Extract the (x, y) coordinate from the center of the cell holding the provided text.  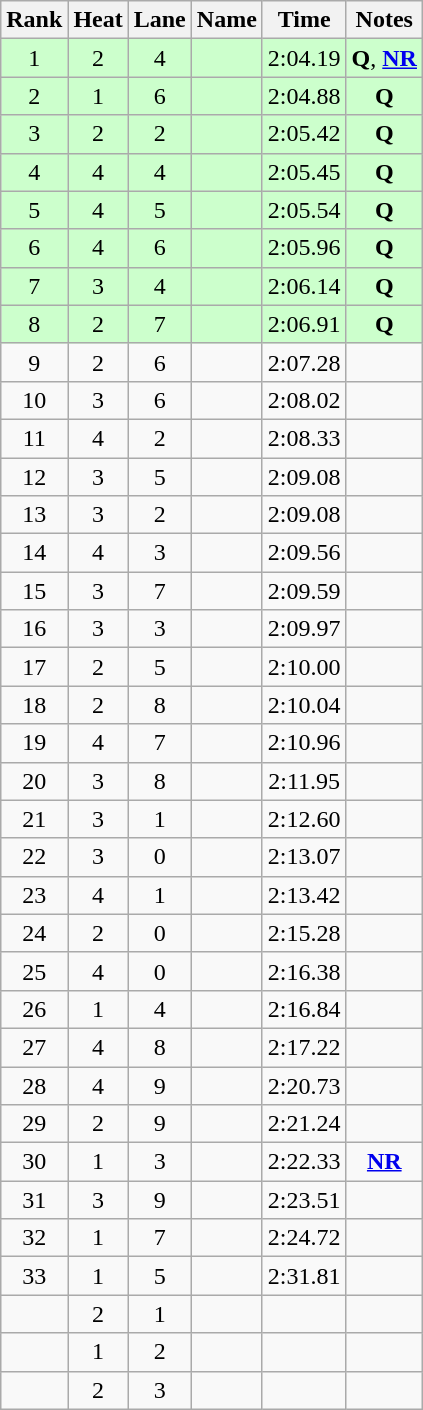
Notes (384, 20)
32 (34, 1238)
2:06.91 (304, 324)
2:13.07 (304, 857)
2:10.96 (304, 743)
21 (34, 819)
Lane (160, 20)
Heat (98, 20)
2:04.88 (304, 96)
Time (304, 20)
10 (34, 400)
22 (34, 857)
31 (34, 1200)
2:31.81 (304, 1276)
2:11.95 (304, 781)
11 (34, 438)
18 (34, 705)
28 (34, 1085)
15 (34, 591)
2:10.04 (304, 705)
33 (34, 1276)
16 (34, 629)
17 (34, 667)
2:12.60 (304, 819)
14 (34, 553)
2:20.73 (304, 1085)
2:04.19 (304, 58)
2:23.51 (304, 1200)
2:22.33 (304, 1162)
Name (226, 20)
19 (34, 743)
2:21.24 (304, 1124)
2:13.42 (304, 895)
20 (34, 781)
2:24.72 (304, 1238)
2:08.33 (304, 438)
2:06.14 (304, 286)
12 (34, 477)
25 (34, 971)
27 (34, 1047)
13 (34, 515)
2:16.38 (304, 971)
Rank (34, 20)
2:05.42 (304, 134)
Q, NR (384, 58)
2:09.56 (304, 553)
2:09.97 (304, 629)
26 (34, 1009)
2:09.59 (304, 591)
30 (34, 1162)
23 (34, 895)
2:05.54 (304, 210)
2:17.22 (304, 1047)
24 (34, 933)
2:08.02 (304, 400)
2:05.45 (304, 172)
2:07.28 (304, 362)
2:16.84 (304, 1009)
29 (34, 1124)
2:10.00 (304, 667)
2:15.28 (304, 933)
NR (384, 1162)
2:05.96 (304, 248)
